Detect which cell encompasses the target text, then output its (X, Y) center coordinate. 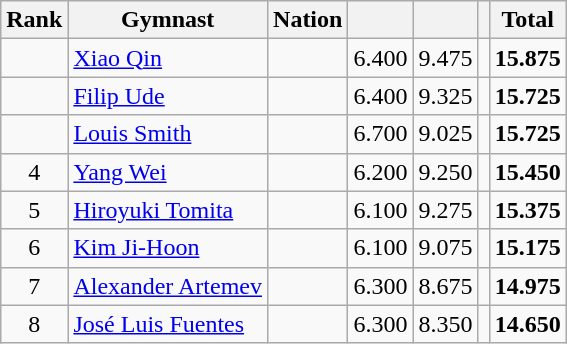
8.350 (446, 324)
14.650 (528, 324)
7 (34, 286)
9.075 (446, 248)
9.250 (446, 172)
14.975 (528, 286)
8.675 (446, 286)
Kim Ji-Hoon (168, 248)
9.275 (446, 210)
Filip Ude (168, 96)
9.475 (446, 58)
Gymnast (168, 20)
6 (34, 248)
José Luis Fuentes (168, 324)
Yang Wei (168, 172)
Alexander Artemev (168, 286)
15.375 (528, 210)
Rank (34, 20)
15.175 (528, 248)
5 (34, 210)
15.450 (528, 172)
4 (34, 172)
9.025 (446, 134)
Nation (308, 20)
9.325 (446, 96)
Total (528, 20)
Xiao Qin (168, 58)
6.200 (380, 172)
6.700 (380, 134)
8 (34, 324)
Louis Smith (168, 134)
15.875 (528, 58)
Hiroyuki Tomita (168, 210)
